Locate the cell with the specified text and output its [X, Y] center coordinate. 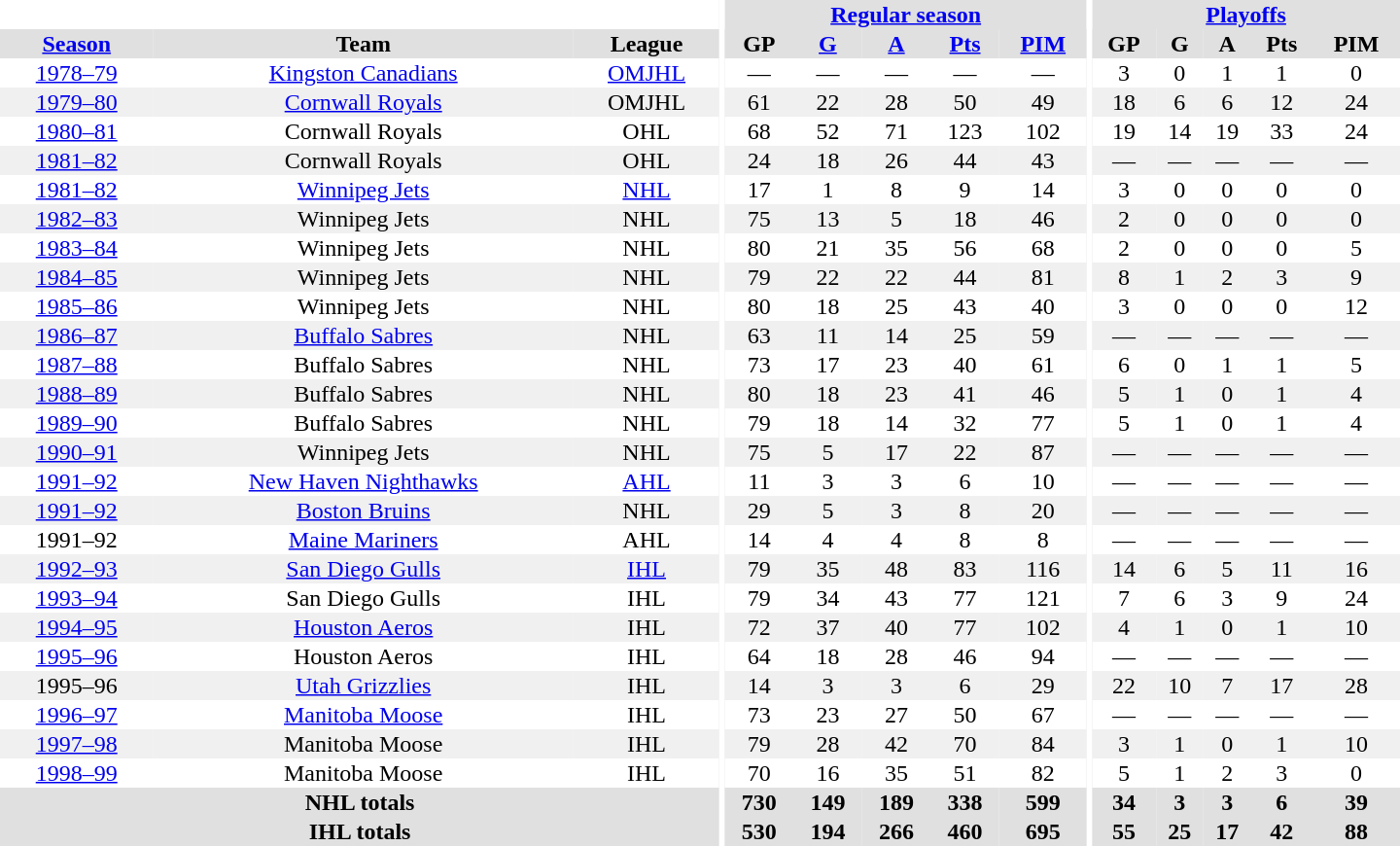
266 [896, 831]
460 [964, 831]
149 [828, 802]
Kingston Canadians [363, 73]
IHL totals [360, 831]
1983–84 [76, 248]
32 [964, 423]
1987–88 [76, 365]
1998–99 [76, 773]
87 [1043, 452]
1979–80 [76, 102]
1980–81 [76, 131]
338 [964, 802]
33 [1281, 131]
49 [1043, 102]
88 [1356, 831]
26 [896, 160]
1994–95 [76, 627]
Maine Mariners [363, 540]
59 [1043, 335]
Regular season [906, 15]
189 [896, 802]
48 [896, 569]
55 [1124, 831]
81 [1043, 277]
51 [964, 773]
52 [828, 131]
56 [964, 248]
1989–90 [76, 423]
116 [1043, 569]
730 [760, 802]
League [647, 44]
84 [1043, 744]
1993–94 [76, 598]
20 [1043, 511]
1990–91 [76, 452]
37 [828, 627]
1988–89 [76, 394]
Team [363, 44]
194 [828, 831]
695 [1043, 831]
Playoffs [1246, 15]
Utah Grizzlies [363, 686]
123 [964, 131]
1997–98 [76, 744]
Season [76, 44]
41 [964, 394]
83 [964, 569]
94 [1043, 656]
1985–86 [76, 306]
64 [760, 656]
1982–83 [76, 219]
21 [828, 248]
27 [896, 715]
63 [760, 335]
121 [1043, 598]
530 [760, 831]
New Haven Nighthawks [363, 481]
13 [828, 219]
39 [1356, 802]
67 [1043, 715]
1978–79 [76, 73]
1992–93 [76, 569]
599 [1043, 802]
NHL totals [360, 802]
71 [896, 131]
1996–97 [76, 715]
82 [1043, 773]
1986–87 [76, 335]
1984–85 [76, 277]
72 [760, 627]
Boston Bruins [363, 511]
